Locate the cell with the specified text and output its (X, Y) center coordinate. 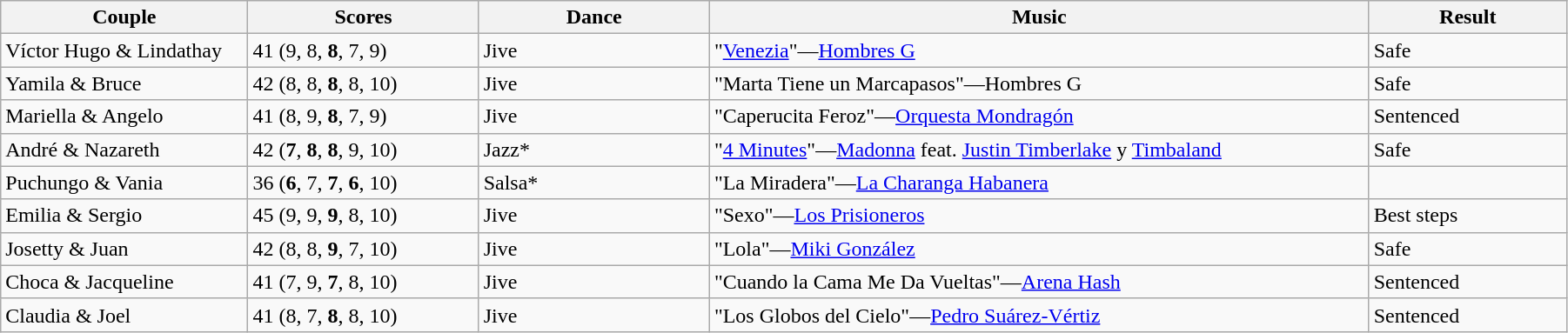
Josetty & Juan (124, 249)
Puchungo & Vania (124, 183)
André & Nazareth (124, 150)
"Lola"—Miki González (1039, 249)
Claudia & Joel (124, 315)
Best steps (1467, 216)
Yamila & Bruce (124, 83)
Result (1467, 17)
36 (6, 7, 7, 6, 10) (364, 183)
Dance (593, 17)
Víctor Hugo & Lindathay (124, 50)
45 (9, 9, 9, 8, 10) (364, 216)
41 (8, 7, 8, 8, 10) (364, 315)
42 (7, 8, 8, 9, 10) (364, 150)
"Venezia"—Hombres G (1039, 50)
Jazz* (593, 150)
"4 Minutes"—Madonna feat. Justin Timberlake y Timbaland (1039, 150)
Music (1039, 17)
"Sexo"—Los Prisioneros (1039, 216)
Couple (124, 17)
Choca & Jacqueline (124, 282)
Mariella & Angelo (124, 117)
"Marta Tiene un Marcapasos"—Hombres G (1039, 83)
41 (8, 9, 8, 7, 9) (364, 117)
42 (8, 8, 9, 7, 10) (364, 249)
41 (9, 8, 8, 7, 9) (364, 50)
Scores (364, 17)
Salsa* (593, 183)
"Cuando la Cama Me Da Vueltas"—Arena Hash (1039, 282)
41 (7, 9, 7, 8, 10) (364, 282)
"Los Globos del Cielo"—Pedro Suárez-Vértiz (1039, 315)
42 (8, 8, 8, 8, 10) (364, 83)
"La Miradera"—La Charanga Habanera (1039, 183)
Emilia & Sergio (124, 216)
"Caperucita Feroz"—Orquesta Mondragón (1039, 117)
